Pinpoint the cell where the given text exists, returning its (x, y) midpoint coordinate. 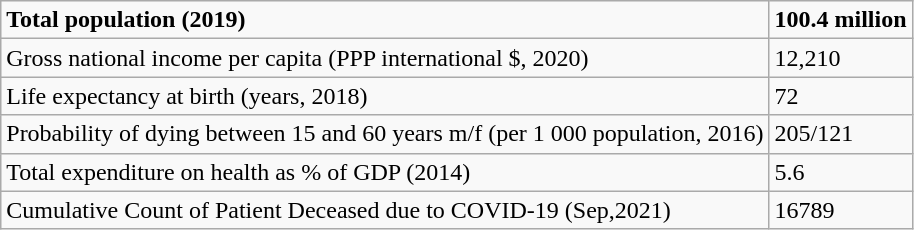
Life expectancy at birth (years, 2018) (385, 96)
5.6 (840, 172)
12,210 (840, 58)
Total population (2019) (385, 20)
72 (840, 96)
Total expenditure on health as % of GDP (2014) (385, 172)
205/121 (840, 134)
100.4 million (840, 20)
Probability of dying between 15 and 60 years m/f (per 1 000 population, 2016) (385, 134)
16789 (840, 210)
Gross national income per capita (PPP international $, 2020) (385, 58)
Cumulative Count of Patient Deceased due to COVID-19 (Sep,2021) (385, 210)
